From the cell containing the given text, extract its center point as (x, y) coordinate. 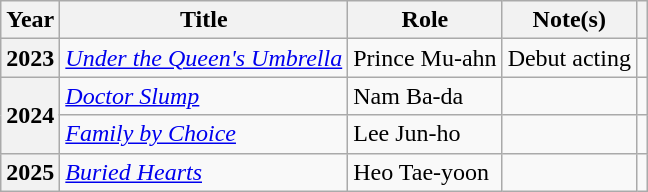
Note(s) (569, 20)
Year (30, 20)
Nam Ba-da (425, 96)
Buried Hearts (204, 172)
Doctor Slump (204, 96)
Prince Mu-ahn (425, 58)
Heo Tae-yoon (425, 172)
2023 (30, 58)
2025 (30, 172)
Lee Jun-ho (425, 134)
2024 (30, 115)
Under the Queen's Umbrella (204, 58)
Role (425, 20)
Title (204, 20)
Debut acting (569, 58)
Family by Choice (204, 134)
